Find where the given text appears and provide that cell's center as [x, y] coordinate. 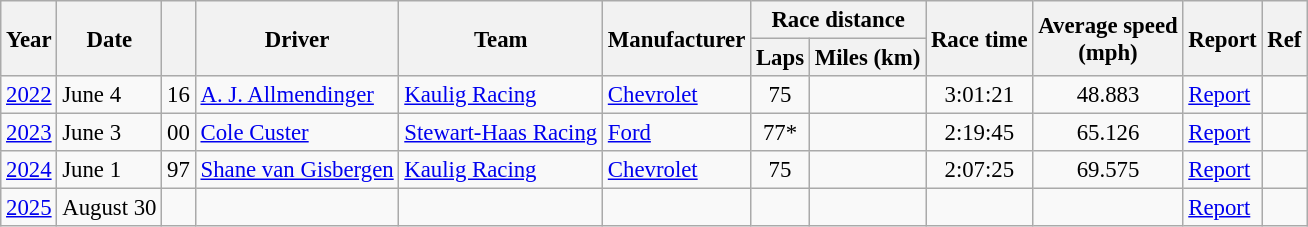
June 3 [110, 133]
2:19:45 [980, 133]
3:01:21 [980, 95]
Year [29, 38]
Date [110, 38]
48.883 [1108, 95]
August 30 [110, 208]
2024 [29, 170]
Race distance [838, 20]
Laps [780, 58]
Stewart-Haas Racing [501, 133]
2:07:25 [980, 170]
65.126 [1108, 133]
A. J. Allmendinger [297, 95]
2023 [29, 133]
77* [780, 133]
Team [501, 38]
16 [178, 95]
June 1 [110, 170]
00 [178, 133]
Miles (km) [867, 58]
Average speed(mph) [1108, 38]
Cole Custer [297, 133]
2025 [29, 208]
Manufacturer [677, 38]
Race time [980, 38]
Driver [297, 38]
Ford [677, 133]
69.575 [1108, 170]
2022 [29, 95]
Shane van Gisbergen [297, 170]
Ref [1284, 38]
June 4 [110, 95]
97 [178, 170]
